Detect which cell encompasses the target text, then output its [x, y] center coordinate. 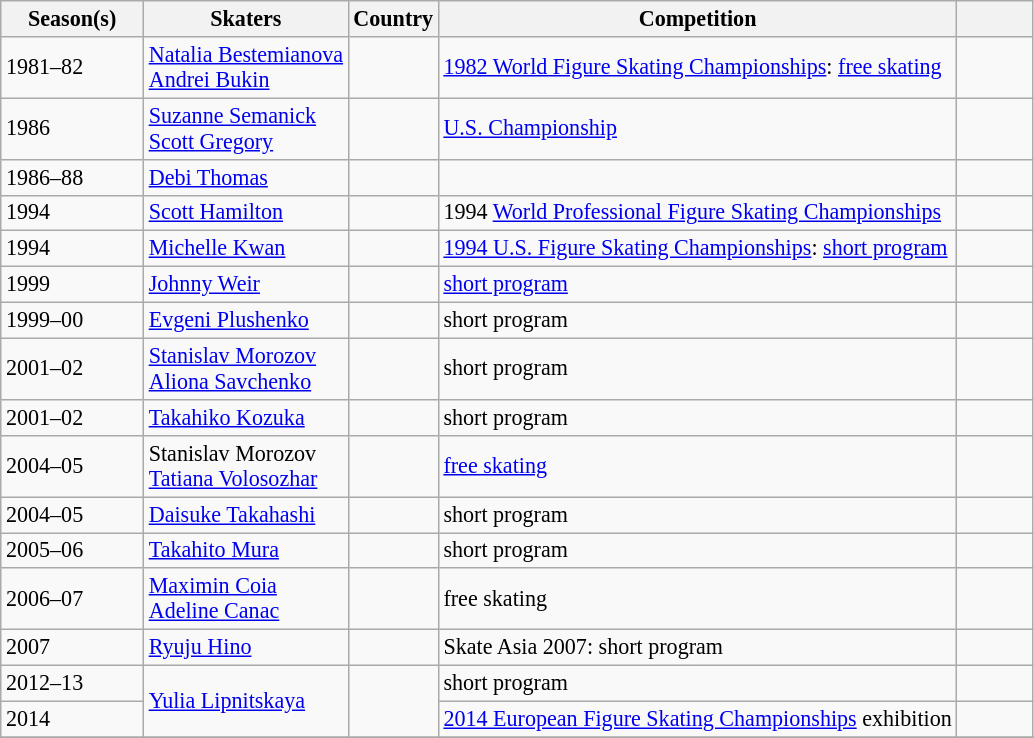
2012–13 [72, 683]
1999 [72, 284]
Michelle Kwan [246, 249]
Competition [698, 18]
1999–00 [72, 320]
Suzanne SemanickScott Gregory [246, 128]
1986–88 [72, 177]
Skate Asia 2007: short program [698, 647]
Natalia BestemianovaAndrei Bukin [246, 66]
Season(s) [72, 18]
Debi Thomas [246, 177]
Stanislav Morozov Tatiana Volosozhar [246, 466]
Takahito Mura [246, 550]
Daisuke Takahashi [246, 514]
U.S. Championship [698, 128]
2005–06 [72, 550]
2006–07 [72, 598]
Ryuju Hino [246, 647]
Evgeni Plushenko [246, 320]
1986 [72, 128]
Stanislav Morozov Aliona Savchenko [246, 368]
1982 World Figure Skating Championships: free skating [698, 66]
Johnny Weir [246, 284]
Takahiko Kozuka [246, 417]
Skaters [246, 18]
1981–82 [72, 66]
2014 European Figure Skating Championships exhibition [698, 719]
2014 [72, 719]
Yulia Lipnitskaya [246, 701]
1994 U.S. Figure Skating Championships: short program [698, 249]
Maximin Coia Adeline Canac [246, 598]
1994 World Professional Figure Skating Championships [698, 213]
2007 [72, 647]
Scott Hamilton [246, 213]
Country [393, 18]
